Extract the (x, y) coordinate from the center of the cell holding the provided text.  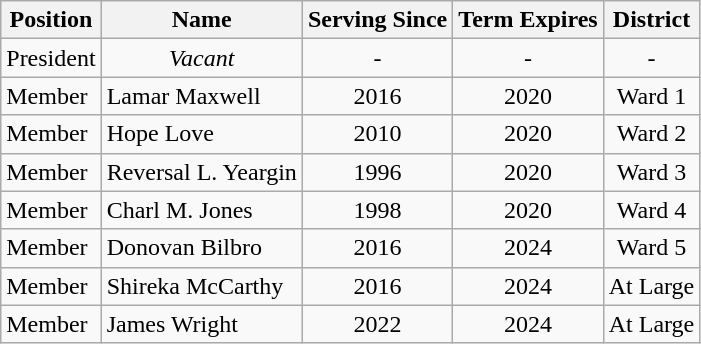
Serving Since (377, 20)
2010 (377, 134)
Charl M. Jones (202, 210)
Donovan Bilbro (202, 248)
Term Expires (528, 20)
James Wright (202, 324)
Position (51, 20)
Ward 3 (652, 172)
2022 (377, 324)
District (652, 20)
President (51, 58)
Ward 1 (652, 96)
Ward 4 (652, 210)
Shireka McCarthy (202, 286)
1996 (377, 172)
Hope Love (202, 134)
Ward 2 (652, 134)
Name (202, 20)
Lamar Maxwell (202, 96)
1998 (377, 210)
Reversal L. Yeargin (202, 172)
Vacant (202, 58)
Ward 5 (652, 248)
